Identify which cell holds the provided text, then report its [X, Y] central coordinate. 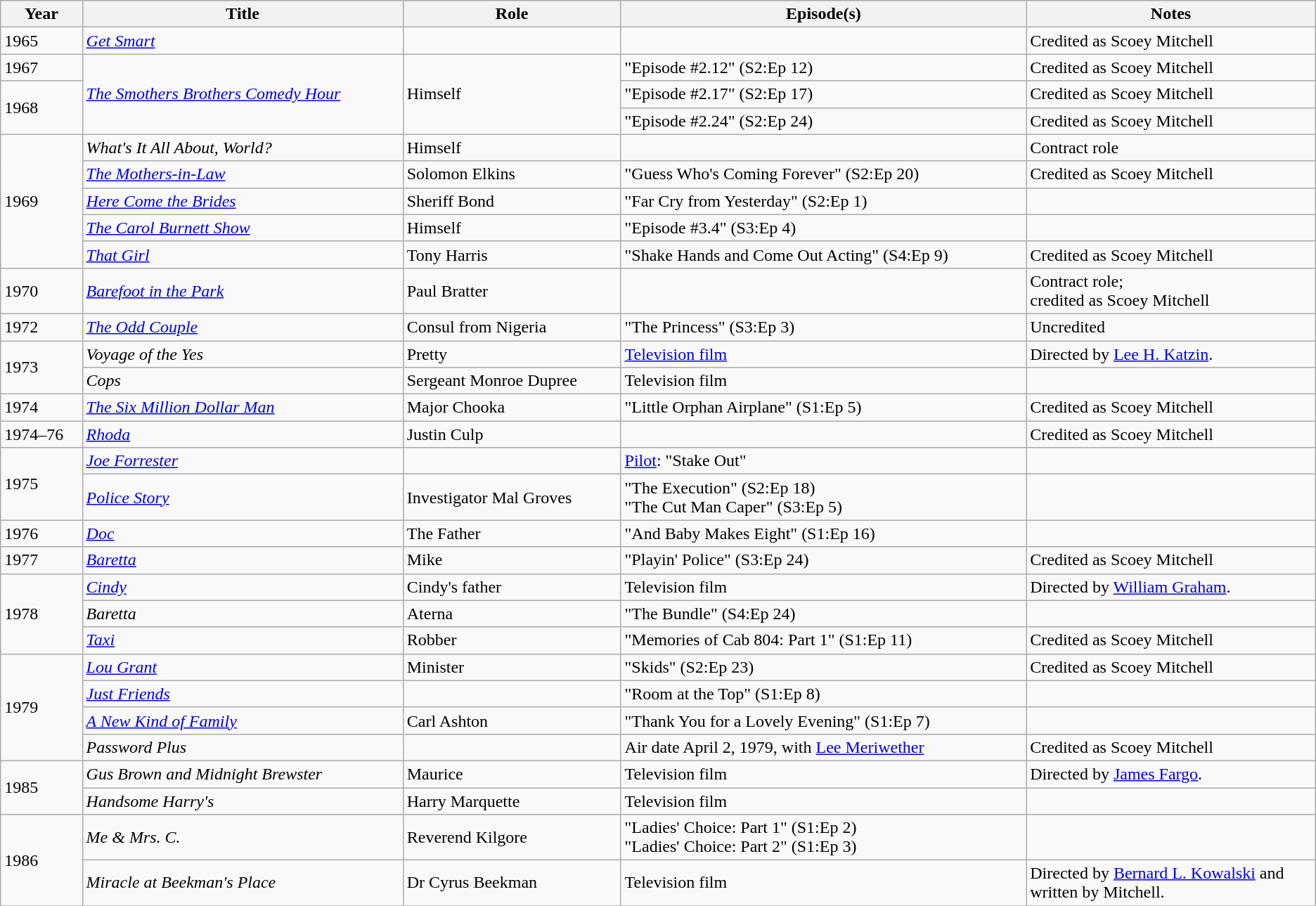
Voyage of the Yes [243, 354]
"Far Cry from Yesterday" (S2:Ep 1) [824, 201]
"Episode #3.4" (S3:Ep 4) [824, 228]
Doc [243, 533]
The Smothers Brothers Comedy Hour [243, 94]
Contract role;credited as Scoey Mitchell [1171, 291]
Justin Culp [512, 434]
"And Baby Makes Eight" (S1:Ep 16) [824, 533]
"Episode #2.24" (S2:Ep 24) [824, 121]
Air date April 2, 1979, with Lee Meriwether [824, 747]
Harry Marquette [512, 801]
Dr Cyrus Beekman [512, 883]
Here Come the Brides [243, 201]
Role [512, 14]
Title [243, 14]
Rhoda [243, 434]
1978 [41, 614]
Handsome Harry's [243, 801]
Major Chooka [512, 408]
1968 [41, 108]
"Shake Hands and Come Out Acting" (S4:Ep 9) [824, 254]
Episode(s) [824, 14]
Just Friends [243, 694]
1979 [41, 707]
"The Bundle" (S4:Ep 24) [824, 614]
The Father [512, 533]
Directed by James Fargo. [1171, 774]
1977 [41, 560]
Gus Brown and Midnight Brewster [243, 774]
A New Kind of Family [243, 720]
1976 [41, 533]
1973 [41, 367]
What's It All About, World? [243, 148]
Mike [512, 560]
Joe Forrester [243, 461]
1969 [41, 201]
Carl Ashton [512, 720]
Password Plus [243, 747]
Get Smart [243, 41]
"The Princess" (S3:Ep 3) [824, 327]
Robber [512, 640]
Paul Bratter [512, 291]
Solomon Elkins [512, 174]
Reverend Kilgore [512, 838]
1974–76 [41, 434]
The Odd Couple [243, 327]
"Guess Who's Coming Forever" (S2:Ep 20) [824, 174]
"Room at the Top" (S1:Ep 8) [824, 694]
"Playin' Police" (S3:Ep 24) [824, 560]
1970 [41, 291]
Directed by William Graham. [1171, 587]
Maurice [512, 774]
"Episode #2.17" (S2:Ep 17) [824, 94]
1967 [41, 67]
Barefoot in the Park [243, 291]
The Carol Burnett Show [243, 228]
Lou Grant [243, 667]
Pilot: "Stake Out" [824, 461]
Taxi [243, 640]
Tony Harris [512, 254]
Cops [243, 381]
Miracle at Beekman's Place [243, 883]
Directed by Lee H. Katzin. [1171, 354]
Police Story [243, 498]
"The Execution" (S2:Ep 18)"The Cut Man Caper" (S3:Ep 5) [824, 498]
Me & Mrs. C. [243, 838]
Pretty [512, 354]
"Little Orphan Airplane" (S1:Ep 5) [824, 408]
Minister [512, 667]
1975 [41, 484]
Aterna [512, 614]
Cindy [243, 587]
"Episode #2.12" (S2:Ep 12) [824, 67]
Uncredited [1171, 327]
"Skids" (S2:Ep 23) [824, 667]
"Thank You for a Lovely Evening" (S1:Ep 7) [824, 720]
Notes [1171, 14]
Sergeant Monroe Dupree [512, 381]
Contract role [1171, 148]
"Ladies' Choice: Part 1" (S1:Ep 2)"Ladies' Choice: Part 2" (S1:Ep 3) [824, 838]
Year [41, 14]
The Six Million Dollar Man [243, 408]
Sheriff Bond [512, 201]
1974 [41, 408]
Directed by Bernard L. Kowalski and written by Mitchell. [1171, 883]
The Mothers-in-Law [243, 174]
That Girl [243, 254]
Cindy's father [512, 587]
1986 [41, 860]
1965 [41, 41]
Investigator Mal Groves [512, 498]
Consul from Nigeria [512, 327]
"Memories of Cab 804: Part 1" (S1:Ep 11) [824, 640]
1972 [41, 327]
1985 [41, 787]
